Return the [X, Y] coordinate for the center point of the cell that contains the specified text.  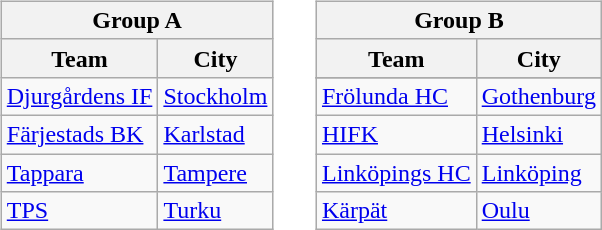
Turku [216, 211]
Linköping [538, 173]
Djurgårdens IF [80, 96]
Oulu [538, 211]
TPS [80, 211]
Tappara [80, 173]
Frölunda HC [396, 96]
Linköpings HC [396, 173]
HIFK [396, 134]
Stockholm [216, 96]
Färjestads BK [80, 134]
Helsinki [538, 134]
Karlstad [216, 134]
Kärpät [396, 211]
Tampere [216, 173]
Group A [137, 20]
Gothenburg [538, 96]
Group B [458, 20]
